Output the (X, Y) coordinate of the center of the cell containing the given text.  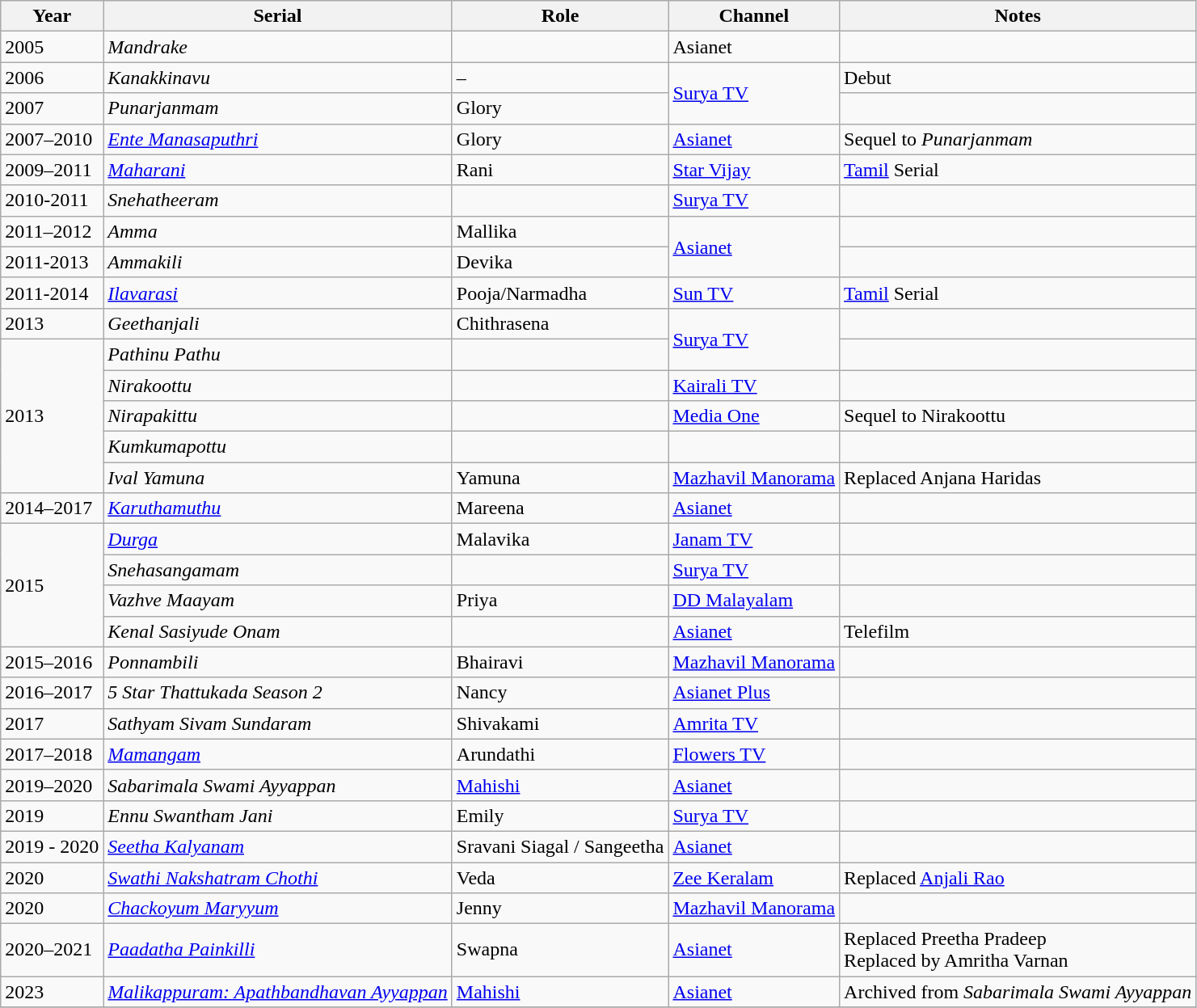
Karuthamuthu (278, 508)
Malavika (560, 539)
Malikappuram: Apathbandhavan Ayyappan (278, 992)
2015 (52, 585)
Durga (278, 539)
Replaced Anjali Rao (1018, 877)
2023 (52, 992)
Mallika (560, 231)
2020–2021 (52, 951)
Punarjanmam (278, 108)
Sathyam Sivam Sundaram (278, 723)
Ilavarasi (278, 293)
2005 (52, 47)
Debut (1018, 78)
2017 (52, 723)
Star Vijay (754, 170)
2006 (52, 78)
2019–2020 (52, 785)
Nirapakittu (278, 416)
DD Malayalam (754, 601)
Ente Manasaputhri (278, 139)
Replaced Preetha Pradeep Replaced by Amritha Varnan (1018, 951)
Ennu Swantham Jani (278, 816)
2019 (52, 816)
Snehasangamam (278, 570)
Swathi Nakshatram Chothi (278, 877)
Pooja/Narmadha (560, 293)
Media One (754, 416)
Jenny (560, 909)
Pathinu Pathu (278, 354)
Zee Keralam (754, 877)
2011–2012 (52, 231)
Amrita TV (754, 723)
Arundathi (560, 754)
Priya (560, 601)
Sequel to Punarjanmam (1018, 139)
Role (560, 16)
Telefilm (1018, 631)
2019 - 2020 (52, 846)
Flowers TV (754, 754)
Nancy (560, 693)
Channel (754, 16)
Maharani (278, 170)
Archived from Sabarimala Swami Ayyappan (1018, 992)
Notes (1018, 16)
Sequel to Nirakoottu (1018, 416)
2016–2017 (52, 693)
Kumkumapottu (278, 447)
Snehatheeram (278, 200)
Asianet Plus (754, 693)
Seetha Kalyanam (278, 846)
Mareena (560, 508)
– (560, 78)
Kenal Sasiyude Onam (278, 631)
Yamuna (560, 478)
Nirakoottu (278, 386)
Ammakili (278, 262)
Chithrasena (560, 323)
Vazhve Maayam (278, 601)
Mamangam (278, 754)
Kairali TV (754, 386)
Mandrake (278, 47)
Sravani Siagal / Sangeetha (560, 846)
Ponnambili (278, 662)
2007 (52, 108)
2010-2011 (52, 200)
Chackoyum Maryyum (278, 909)
Janam TV (754, 539)
Bhairavi (560, 662)
2014–2017 (52, 508)
5 Star Thattukada Season 2 (278, 693)
Sun TV (754, 293)
Shivakami (560, 723)
Amma (278, 231)
2009–2011 (52, 170)
2015–2016 (52, 662)
Serial (278, 16)
Veda (560, 877)
Replaced Anjana Haridas (1018, 478)
Paadatha Painkilli (278, 951)
2017–2018 (52, 754)
2011-2013 (52, 262)
Devika (560, 262)
Year (52, 16)
Sabarimala Swami Ayyappan (278, 785)
Kanakkinavu (278, 78)
Emily (560, 816)
Ival Yamuna (278, 478)
2007–2010 (52, 139)
Geethanjali (278, 323)
Swapna (560, 951)
Rani (560, 170)
2011-2014 (52, 293)
